Capture the cell that displays the provided text and extract its (X, Y) central coordinate. 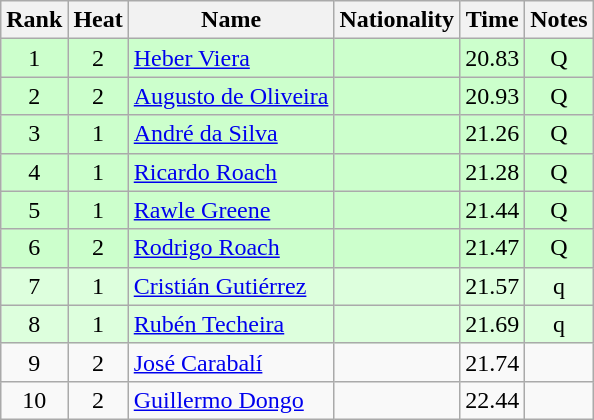
4 (34, 172)
Notes (559, 20)
Ricardo Roach (231, 172)
Guillermo Dongo (231, 400)
21.69 (492, 324)
21.74 (492, 362)
Rodrigo Roach (231, 248)
20.83 (492, 58)
André da Silva (231, 134)
20.93 (492, 96)
22.44 (492, 400)
3 (34, 134)
21.28 (492, 172)
Name (231, 20)
Rubén Techeira (231, 324)
José Carabalí (231, 362)
Rank (34, 20)
Heat (98, 20)
8 (34, 324)
21.57 (492, 286)
Cristián Gutiérrez (231, 286)
Heber Viera (231, 58)
21.47 (492, 248)
Augusto de Oliveira (231, 96)
7 (34, 286)
9 (34, 362)
5 (34, 210)
Nationality (397, 20)
21.26 (492, 134)
Rawle Greene (231, 210)
6 (34, 248)
Time (492, 20)
21.44 (492, 210)
10 (34, 400)
